Return the (x, y) coordinate for the center point of the cell that contains the specified text.  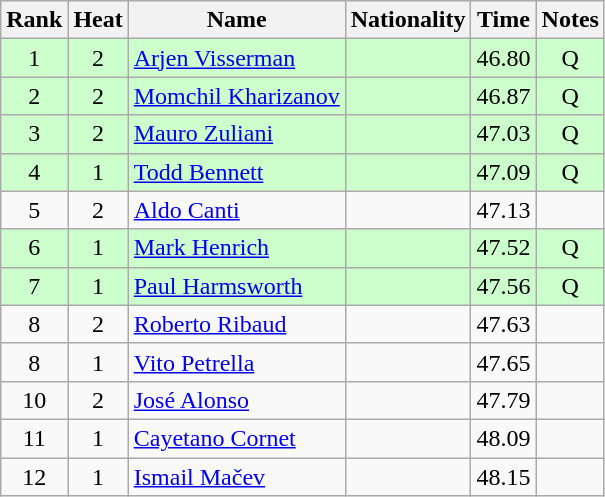
Aldo Canti (236, 210)
5 (34, 210)
47.52 (504, 248)
José Alonso (236, 400)
48.09 (504, 438)
Paul Harmsworth (236, 286)
47.79 (504, 400)
Todd Bennett (236, 172)
Time (504, 20)
Roberto Ribaud (236, 324)
Rank (34, 20)
47.56 (504, 286)
Name (236, 20)
4 (34, 172)
47.13 (504, 210)
46.87 (504, 96)
46.80 (504, 58)
47.63 (504, 324)
10 (34, 400)
48.15 (504, 477)
47.65 (504, 362)
Vito Petrella (236, 362)
7 (34, 286)
Heat (98, 20)
Mauro Zuliani (236, 134)
47.03 (504, 134)
Cayetano Cornet (236, 438)
Nationality (408, 20)
12 (34, 477)
Notes (570, 20)
Mark Henrich (236, 248)
Momchil Kharizanov (236, 96)
47.09 (504, 172)
Arjen Visserman (236, 58)
3 (34, 134)
Ismail Mačev (236, 477)
6 (34, 248)
11 (34, 438)
